Detect which cell encompasses the target text, then output its (x, y) center coordinate. 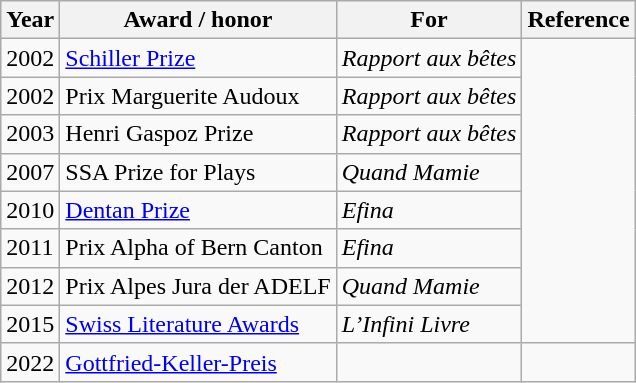
2015 (30, 324)
Prix Alpes Jura der ADELF (198, 286)
Award / honor (198, 20)
L’Infini Livre (429, 324)
Reference (578, 20)
SSA Prize for Plays (198, 172)
2022 (30, 362)
2011 (30, 248)
2012 (30, 286)
Dentan Prize (198, 210)
For (429, 20)
Henri Gaspoz Prize (198, 134)
Prix Marguerite Audoux (198, 96)
2007 (30, 172)
Year (30, 20)
Prix Alpha of Bern Canton (198, 248)
2010 (30, 210)
Schiller Prize (198, 58)
2003 (30, 134)
Gottfried-Keller-Preis (198, 362)
Swiss Literature Awards (198, 324)
